Locate the cell with the specified text and output its (X, Y) center coordinate. 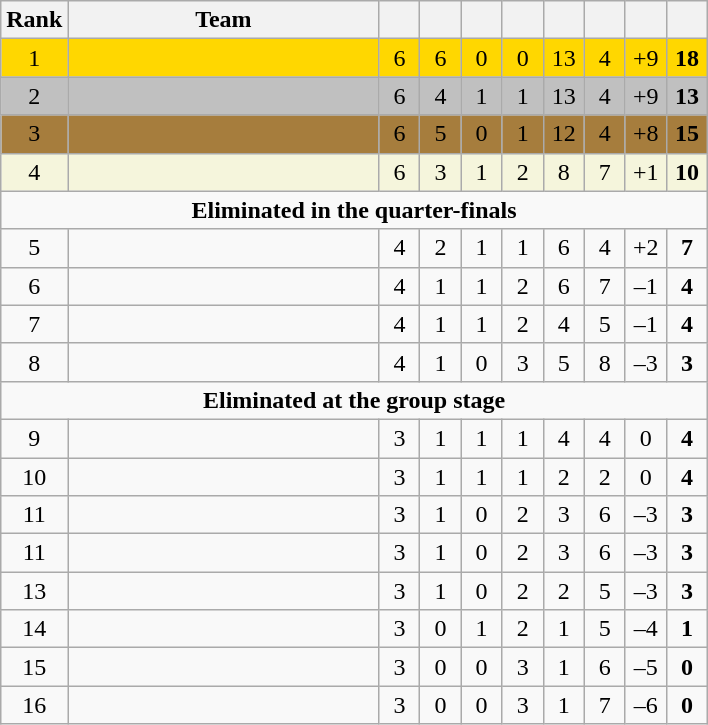
Rank (34, 20)
+2 (646, 248)
Team (224, 20)
–4 (646, 629)
Eliminated at the group stage (354, 400)
18 (686, 58)
16 (34, 705)
14 (34, 629)
–6 (646, 705)
+8 (646, 134)
12 (564, 134)
9 (34, 438)
–5 (646, 667)
Eliminated in the quarter-finals (354, 210)
+1 (646, 172)
